Provide the [X, Y] coordinate of the cell's center where the given text is located.  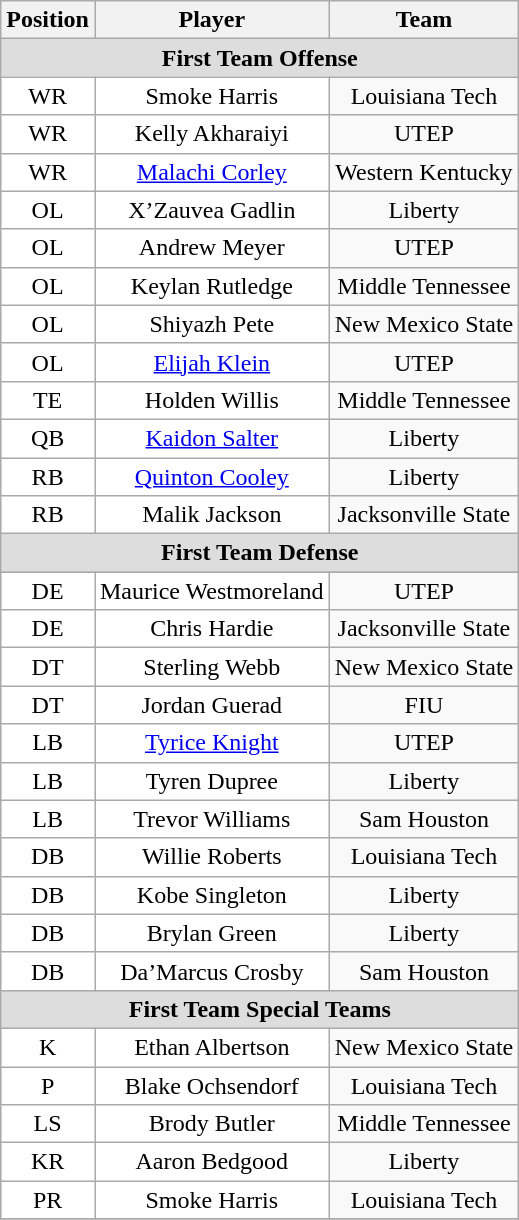
First Team Offense [260, 58]
Quinton Cooley [212, 477]
P [48, 1085]
QB [48, 438]
K [48, 1047]
PR [48, 1200]
X’Zauvea Gadlin [212, 210]
Player [212, 20]
Ethan Albertson [212, 1047]
Malik Jackson [212, 515]
Jordan Guerad [212, 705]
KR [48, 1162]
Tyren Dupree [212, 781]
LS [48, 1124]
TE [48, 400]
Blake Ochsendorf [212, 1085]
Kelly Akharaiyi [212, 134]
FIU [424, 705]
Kobe Singleton [212, 895]
Team [424, 20]
First Team Special Teams [260, 1009]
Shiyazh Pete [212, 324]
Maurice Westmoreland [212, 591]
Keylan Rutledge [212, 286]
Malachi Corley [212, 172]
Brody Butler [212, 1124]
Chris Hardie [212, 629]
Kaidon Salter [212, 438]
Willie Roberts [212, 857]
Da’Marcus Crosby [212, 971]
Tyrice Knight [212, 743]
Sterling Webb [212, 667]
Western Kentucky [424, 172]
Position [48, 20]
Holden Willis [212, 400]
Trevor Williams [212, 819]
Elijah Klein [212, 362]
Aaron Bedgood [212, 1162]
Andrew Meyer [212, 248]
Brylan Green [212, 933]
First Team Defense [260, 553]
